Provide the [X, Y] coordinate of the cell's center where the given text is located.  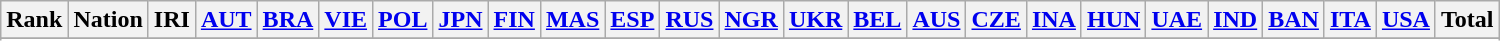
ITA [1350, 20]
ESP [632, 20]
INA [1054, 20]
FIN [514, 20]
Total [1467, 20]
BAN [1294, 20]
IRI [172, 20]
JPN [460, 20]
NGR [751, 20]
BRA [288, 20]
AUS [936, 20]
CZE [996, 20]
AUT [226, 20]
Rank [34, 20]
UAE [1177, 20]
IND [1236, 20]
USA [1406, 20]
UKR [815, 20]
VIE [346, 20]
POL [403, 20]
MAS [572, 20]
HUN [1113, 20]
RUS [690, 20]
Nation [108, 20]
BEL [878, 20]
